Identify which cell holds the provided text, then report its [x, y] central coordinate. 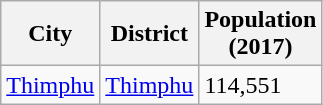
District [150, 34]
Population (2017) [260, 34]
114,551 [260, 85]
City [50, 34]
